Find where the given text appears and provide that cell's center as [x, y] coordinate. 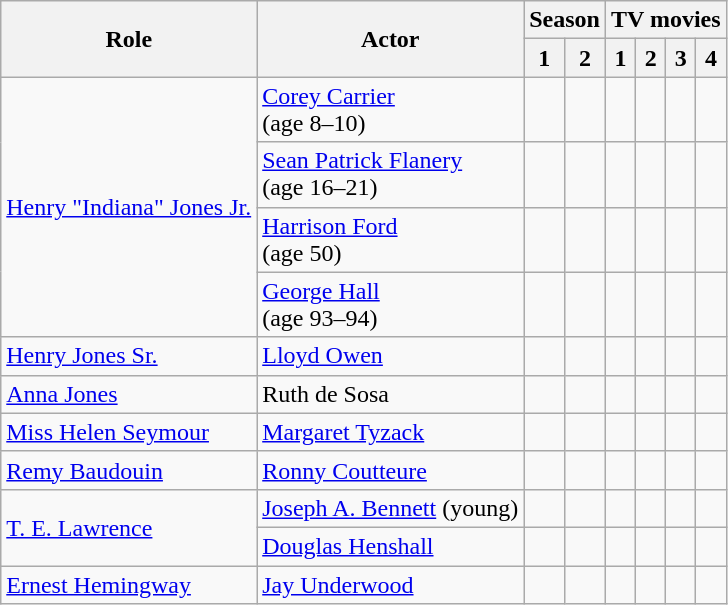
Season [565, 20]
Henry Jones Sr. [129, 356]
Ernest Hemingway [129, 585]
T. E. Lawrence [129, 527]
Remy Baudouin [129, 470]
Anna Jones [129, 394]
Role [129, 39]
Douglas Henshall [390, 546]
Ronny Coutteure [390, 470]
Joseph A. Bennett (young) [390, 508]
Actor [390, 39]
Harrison Ford(age 50) [390, 240]
Lloyd Owen [390, 356]
Sean Patrick Flanery(age 16–21) [390, 174]
Corey Carrier(age 8–10) [390, 110]
Margaret Tyzack [390, 432]
Ruth de Sosa [390, 394]
George Hall(age 93–94) [390, 304]
Miss Helen Seymour [129, 432]
Henry "Indiana" Jones Jr. [129, 207]
3 [681, 58]
Jay Underwood [390, 585]
4 [711, 58]
TV movies [666, 20]
